Pinpoint the cell where the given text exists, returning its (x, y) midpoint coordinate. 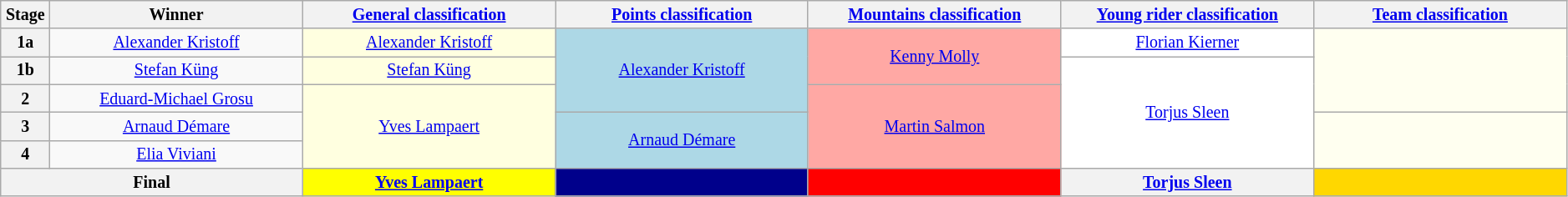
Mountains classification (934, 15)
3 (25, 127)
Martin Salmon (934, 126)
Eduard-Michael Grosu (177, 98)
Final (152, 182)
Winner (177, 15)
2 (25, 98)
4 (25, 154)
General classification (429, 15)
Kenny Molly (934, 57)
Elia Viviani (177, 154)
Florian Kierner (1188, 43)
Points classification (682, 15)
Team classification (1440, 15)
1a (25, 43)
Stage (25, 15)
Young rider classification (1188, 15)
1b (25, 70)
